Pinpoint the cell where the given text exists, returning its [x, y] midpoint coordinate. 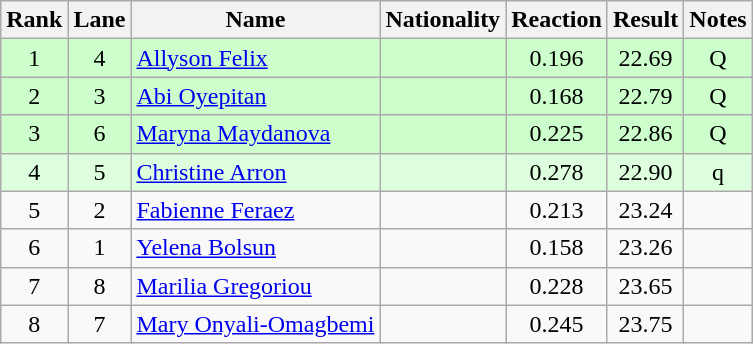
q [718, 172]
0.196 [557, 58]
Marilia Gregoriou [256, 286]
Allyson Felix [256, 58]
22.90 [645, 172]
Yelena Bolsun [256, 248]
Mary Onyali-Omagbemi [256, 324]
0.245 [557, 324]
0.213 [557, 210]
Name [256, 20]
Reaction [557, 20]
23.75 [645, 324]
23.26 [645, 248]
Rank [34, 20]
Christine Arron [256, 172]
Result [645, 20]
0.168 [557, 96]
Nationality [443, 20]
Notes [718, 20]
0.225 [557, 134]
23.24 [645, 210]
22.69 [645, 58]
22.86 [645, 134]
Maryna Maydanova [256, 134]
Lane [100, 20]
0.228 [557, 286]
Abi Oyepitan [256, 96]
22.79 [645, 96]
23.65 [645, 286]
0.158 [557, 248]
0.278 [557, 172]
Fabienne Feraez [256, 210]
